Scan for the cell matching the given text and deliver its (X, Y) coordinate at center. 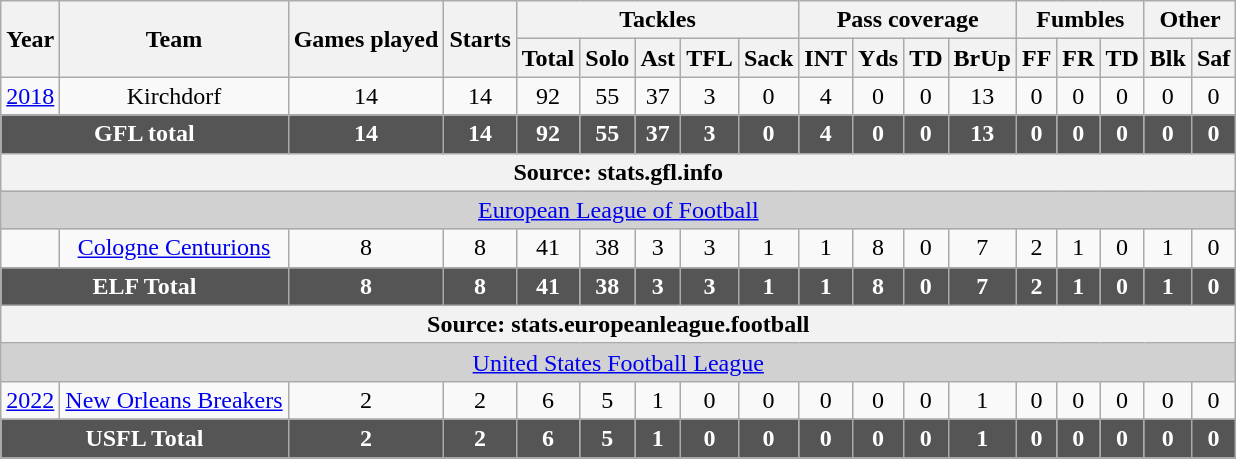
Sack (768, 58)
Solo (608, 58)
New Orleans Breakers (174, 400)
BrUp (982, 58)
Yds (878, 58)
Kirchdorf (174, 96)
TFL (710, 58)
GFL total (144, 134)
European League of Football (618, 210)
Cologne Centurions (174, 248)
Team (174, 39)
ELF Total (144, 286)
Source: stats.gfl.info (618, 172)
FR (1078, 58)
Blk (1168, 58)
Starts (480, 39)
United States Football League (618, 362)
Source: stats.europeanleague.football (618, 324)
Saf (1213, 58)
Games played (366, 39)
Fumbles (1080, 20)
Tackles (658, 20)
Year (30, 39)
USFL Total (144, 438)
FF (1036, 58)
INT (826, 58)
2018 (30, 96)
Total (548, 58)
Pass coverage (908, 20)
2022 (30, 400)
Ast (658, 58)
Other (1190, 20)
